Identify which cell holds the provided text, then report its (X, Y) central coordinate. 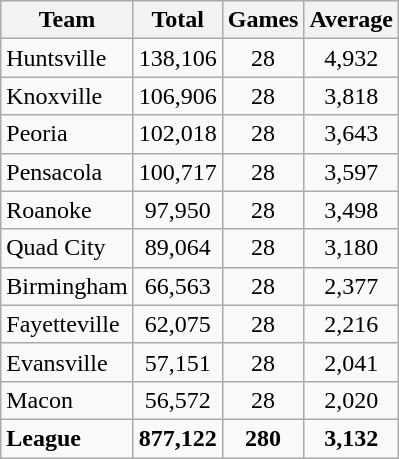
3,498 (352, 210)
Pensacola (67, 172)
Average (352, 20)
Huntsville (67, 58)
Quad City (67, 248)
4,932 (352, 58)
3,132 (352, 438)
89,064 (178, 248)
2,216 (352, 324)
Games (263, 20)
Macon (67, 400)
62,075 (178, 324)
3,818 (352, 96)
Birmingham (67, 286)
877,122 (178, 438)
57,151 (178, 362)
280 (263, 438)
3,643 (352, 134)
Total (178, 20)
2,377 (352, 286)
97,950 (178, 210)
56,572 (178, 400)
Fayetteville (67, 324)
106,906 (178, 96)
2,020 (352, 400)
138,106 (178, 58)
3,180 (352, 248)
100,717 (178, 172)
Evansville (67, 362)
2,041 (352, 362)
66,563 (178, 286)
102,018 (178, 134)
3,597 (352, 172)
Roanoke (67, 210)
League (67, 438)
Peoria (67, 134)
Knoxville (67, 96)
Team (67, 20)
